Find where the given text appears and provide that cell's center as [X, Y] coordinate. 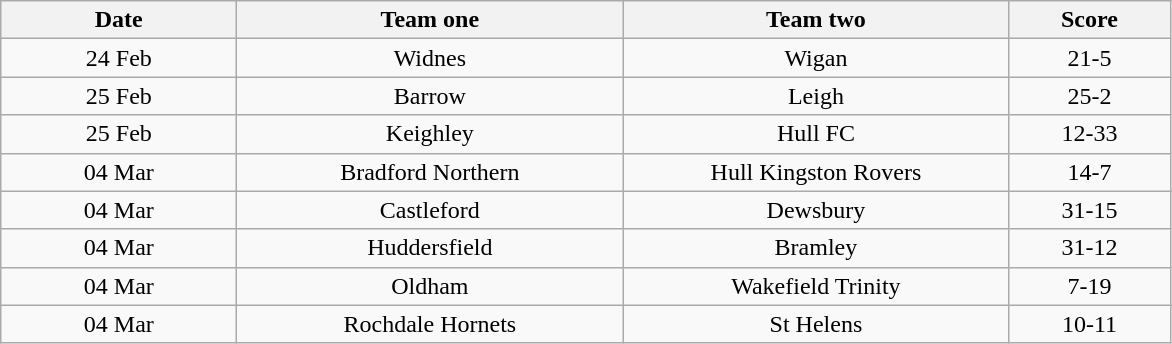
Date [119, 20]
Castleford [430, 210]
Keighley [430, 134]
St Helens [816, 324]
Team two [816, 20]
Score [1090, 20]
Huddersfield [430, 248]
Leigh [816, 96]
Wakefield Trinity [816, 286]
10-11 [1090, 324]
Wigan [816, 58]
21-5 [1090, 58]
Bramley [816, 248]
Team one [430, 20]
24 Feb [119, 58]
31-12 [1090, 248]
25-2 [1090, 96]
14-7 [1090, 172]
Hull FC [816, 134]
Dewsbury [816, 210]
7-19 [1090, 286]
Rochdale Hornets [430, 324]
Hull Kingston Rovers [816, 172]
Barrow [430, 96]
31-15 [1090, 210]
Oldham [430, 286]
12-33 [1090, 134]
Bradford Northern [430, 172]
Widnes [430, 58]
